Scan for the cell matching the given text and deliver its (x, y) coordinate at center. 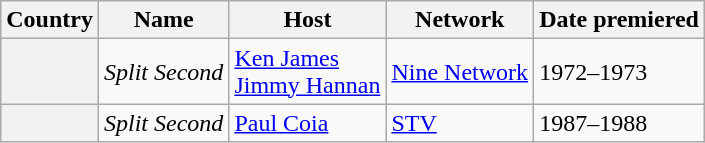
1972–1973 (620, 72)
Network (460, 20)
Country (50, 20)
Paul Coia (308, 123)
Ken JamesJimmy Hannan (308, 72)
Name (163, 20)
1987–1988 (620, 123)
Host (308, 20)
Date premiered (620, 20)
Nine Network (460, 72)
STV (460, 123)
